Determine the [x, y] coordinate at the center of the cell enclosing the given text.  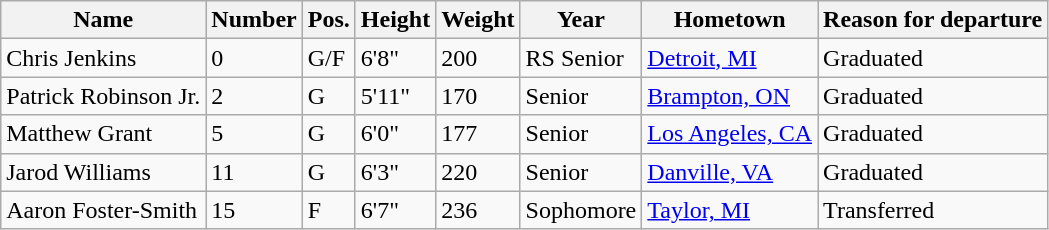
6'0" [395, 134]
Danville, VA [730, 172]
2 [254, 96]
Hometown [730, 20]
Patrick Robinson Jr. [104, 96]
Chris Jenkins [104, 58]
Matthew Grant [104, 134]
RS Senior [581, 58]
11 [254, 172]
6'3" [395, 172]
Brampton, ON [730, 96]
220 [478, 172]
177 [478, 134]
5 [254, 134]
Los Angeles, CA [730, 134]
15 [254, 210]
Pos. [328, 20]
G/F [328, 58]
Name [104, 20]
Sophomore [581, 210]
Taylor, MI [730, 210]
200 [478, 58]
Height [395, 20]
Reason for departure [933, 20]
Aaron Foster-Smith [104, 210]
Weight [478, 20]
6'7" [395, 210]
170 [478, 96]
6'8" [395, 58]
Jarod Williams [104, 172]
0 [254, 58]
Transferred [933, 210]
Number [254, 20]
Year [581, 20]
F [328, 210]
236 [478, 210]
Detroit, MI [730, 58]
5'11" [395, 96]
